Scan for the cell matching the given text and deliver its [x, y] coordinate at center. 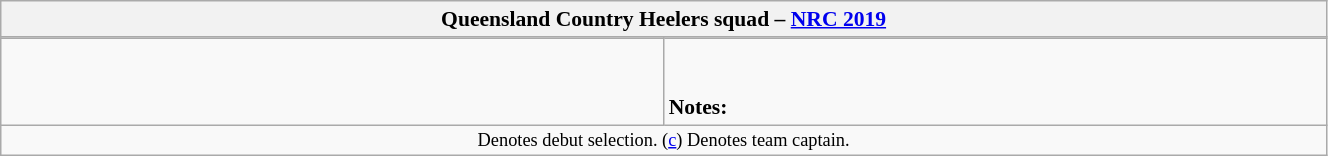
Denotes debut selection. (c) Denotes team captain. [664, 140]
Queensland Country Heelers squad – NRC 2019 [664, 19]
Notes: [996, 82]
